For the text-containing cell, return its midpoint in (x, y) coordinate format. 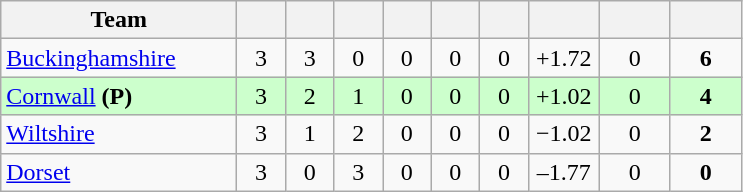
6 (706, 58)
4 (706, 96)
+1.72 (564, 58)
Buckinghamshire (119, 58)
Cornwall (P) (119, 96)
Wiltshire (119, 134)
Dorset (119, 172)
−1.02 (564, 134)
+1.02 (564, 96)
–1.77 (564, 172)
Team (119, 20)
